Output the (X, Y) coordinate of the center of the cell containing the given text.  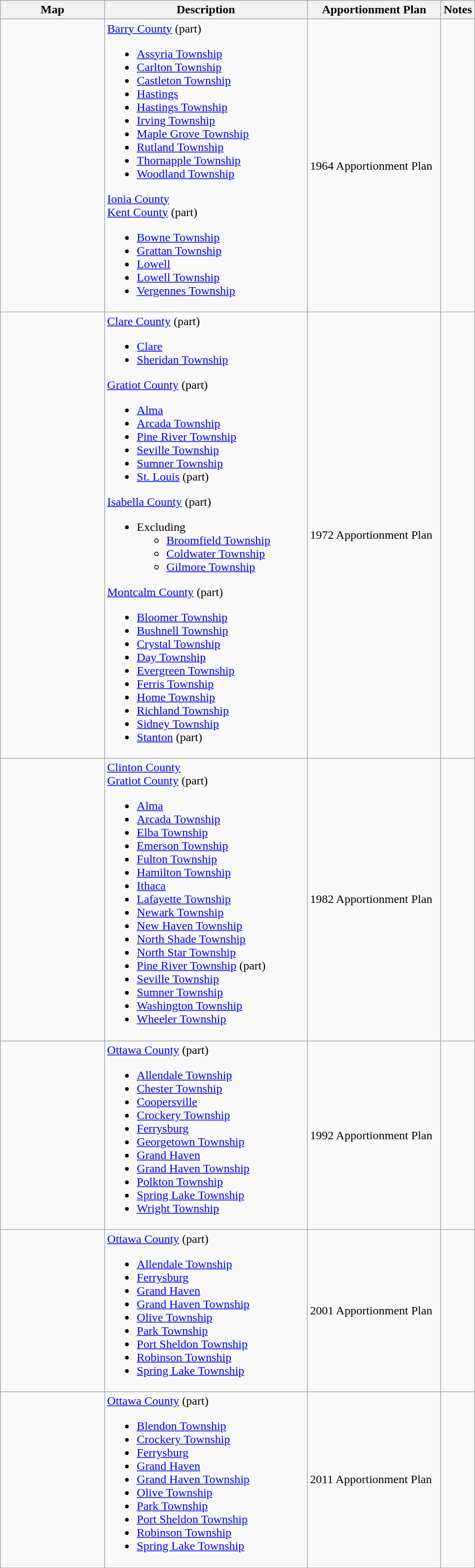
1982 Apportionment Plan (374, 899)
1972 Apportionment Plan (374, 535)
Apportionment Plan (374, 10)
1992 Apportionment Plan (374, 1135)
Notes (458, 10)
2011 Apportionment Plan (374, 1480)
Map (52, 10)
2001 Apportionment Plan (374, 1310)
1964 Apportionment Plan (374, 166)
Description (206, 10)
